Locate the cell with the specified text and output its [x, y] center coordinate. 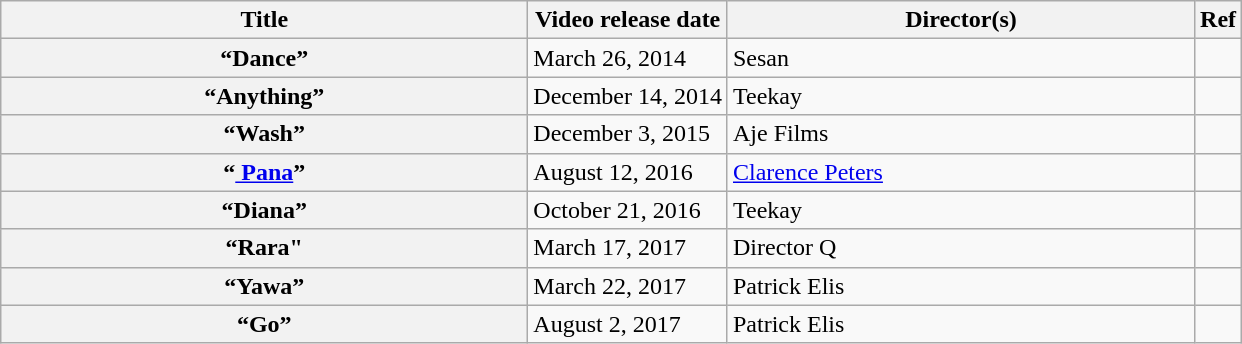
August 12, 2016 [628, 172]
“Diana” [264, 210]
“Anything” [264, 96]
March 22, 2017 [628, 286]
December 14, 2014 [628, 96]
Director(s) [960, 20]
“Dance” [264, 58]
Sesan [960, 58]
Aje Films [960, 134]
“Yawa” [264, 286]
“Wash” [264, 134]
“ Pana” [264, 172]
Video release date [628, 20]
Ref [1218, 20]
December 3, 2015 [628, 134]
Director Q [960, 248]
“Go” [264, 324]
March 17, 2017 [628, 248]
March 26, 2014 [628, 58]
Title [264, 20]
October 21, 2016 [628, 210]
Clarence Peters [960, 172]
August 2, 2017 [628, 324]
“Rara" [264, 248]
